Search for the cell housing the specified text and yield its (X, Y) center coordinate. 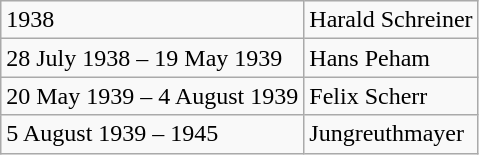
20 May 1939 – 4 August 1939 (152, 96)
1938 (152, 20)
Felix Scherr (391, 96)
Harald Schreiner (391, 20)
Hans Peham (391, 58)
Jungreuthmayer (391, 134)
5 August 1939 – 1945 (152, 134)
28 July 1938 – 19 May 1939 (152, 58)
